Detect which cell encompasses the target text, then output its (X, Y) center coordinate. 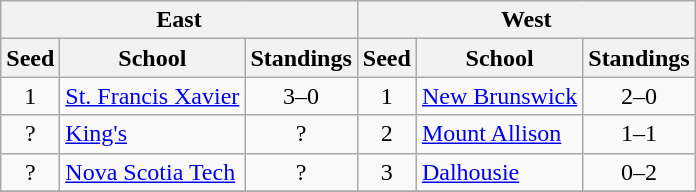
2 (386, 134)
King's (152, 134)
2–0 (639, 96)
Mount Allison (499, 134)
St. Francis Xavier (152, 96)
3–0 (301, 96)
0–2 (639, 172)
New Brunswick (499, 96)
Nova Scotia Tech (152, 172)
East (180, 20)
3 (386, 172)
Dalhousie (499, 172)
West (526, 20)
1–1 (639, 134)
